Scan for the cell matching the given text and deliver its (X, Y) coordinate at center. 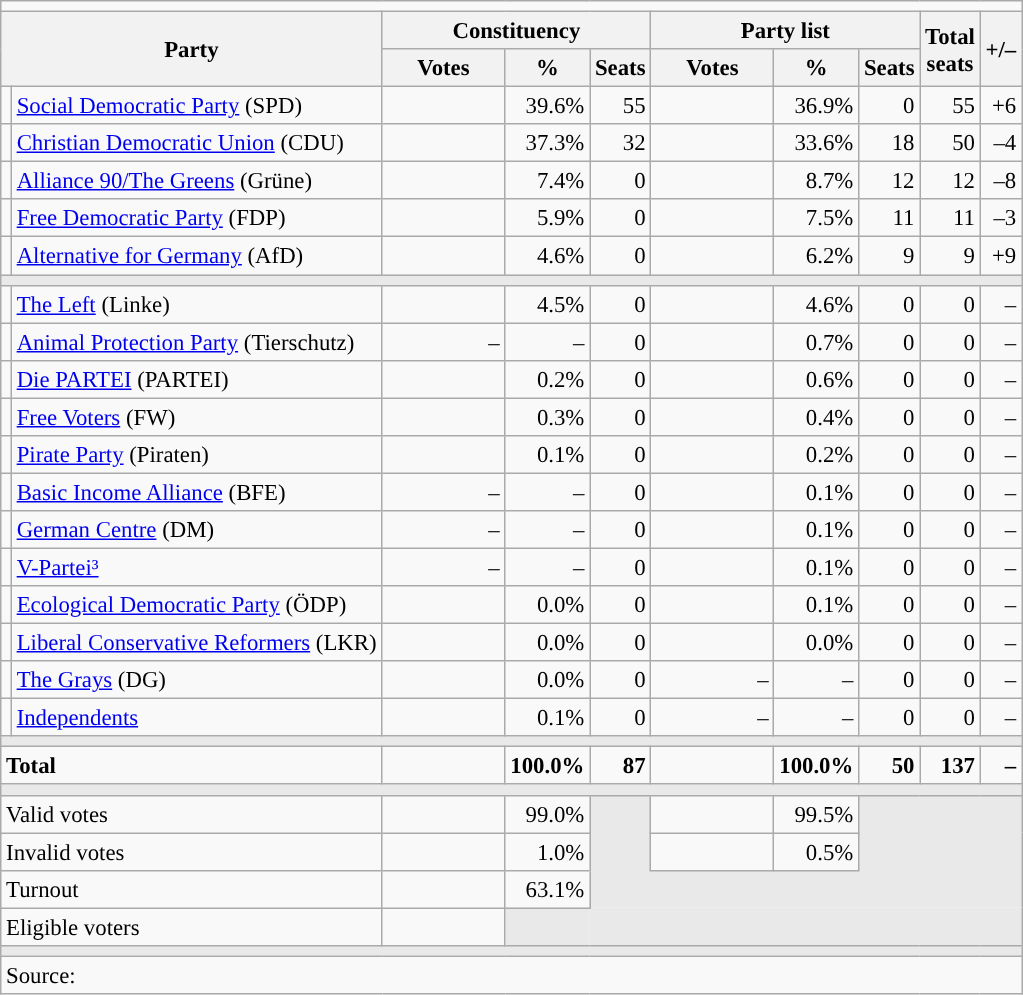
Free Democratic Party (FDP) (196, 219)
Valid votes (192, 814)
Party list (786, 31)
+9 (1000, 256)
Free Voters (FW) (196, 417)
137 (950, 766)
Invalid votes (192, 852)
7.5% (816, 219)
99.5% (816, 814)
Animal Protection Party (Tierschutz) (196, 342)
33.6% (816, 143)
Party (192, 50)
36.9% (816, 106)
Social Democratic Party (SPD) (196, 106)
Turnout (192, 889)
63.1% (548, 889)
8.7% (816, 181)
Alliance 90/The Greens (Grüne) (196, 181)
Independents (196, 718)
+6 (1000, 106)
German Centre (DM) (196, 530)
Basic Income Alliance (BFE) (196, 492)
99.0% (548, 814)
6.2% (816, 256)
Total (192, 766)
–8 (1000, 181)
Ecological Democratic Party (ÖDP) (196, 605)
0.5% (816, 852)
–3 (1000, 219)
7.4% (548, 181)
39.6% (548, 106)
0.6% (816, 379)
Eligible voters (192, 927)
Die PARTEI (PARTEI) (196, 379)
0.7% (816, 342)
Totalseats (950, 50)
5.9% (548, 219)
87 (620, 766)
Constituency (516, 31)
37.3% (548, 143)
Pirate Party (Piraten) (196, 455)
Christian Democratic Union (CDU) (196, 143)
32 (620, 143)
+/– (1000, 50)
0.4% (816, 417)
18 (890, 143)
Alternative for Germany (AfD) (196, 256)
The Left (Linke) (196, 304)
4.5% (548, 304)
V-Partei³ (196, 567)
0.3% (548, 417)
1.0% (548, 852)
–4 (1000, 143)
Liberal Conservative Reformers (LKR) (196, 643)
The Grays (DG) (196, 680)
Source: (512, 975)
